Determine the (X, Y) coordinate at the center of the cell enclosing the given text.  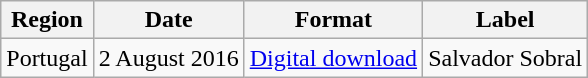
2 August 2016 (168, 58)
Digital download (333, 58)
Date (168, 20)
Label (506, 20)
Portugal (47, 58)
Format (333, 20)
Salvador Sobral (506, 58)
Region (47, 20)
